Scan for the cell matching the given text and deliver its (x, y) coordinate at center. 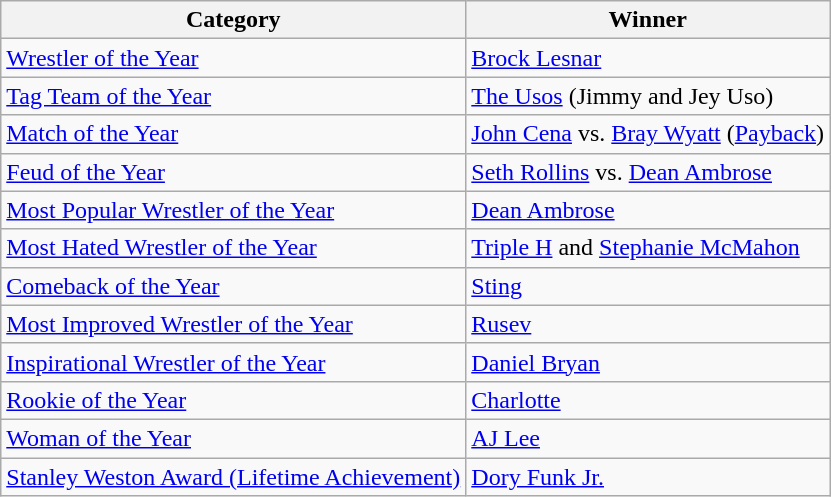
Stanley Weston Award (Lifetime Achievement) (234, 477)
AJ Lee (648, 438)
The Usos (Jimmy and Jey Uso) (648, 96)
Feud of the Year (234, 172)
Inspirational Wrestler of the Year (234, 362)
Match of the Year (234, 134)
Daniel Bryan (648, 362)
John Cena vs. Bray Wyatt (Payback) (648, 134)
Most Improved Wrestler of the Year (234, 324)
Dory Funk Jr. (648, 477)
Triple H and Stephanie McMahon (648, 248)
Charlotte (648, 400)
Brock Lesnar (648, 58)
Wrestler of the Year (234, 58)
Winner (648, 20)
Woman of the Year (234, 438)
Most Popular Wrestler of the Year (234, 210)
Rookie of the Year (234, 400)
Comeback of the Year (234, 286)
Seth Rollins vs. Dean Ambrose (648, 172)
Sting (648, 286)
Rusev (648, 324)
Tag Team of the Year (234, 96)
Dean Ambrose (648, 210)
Category (234, 20)
Most Hated Wrestler of the Year (234, 248)
